Provide the [X, Y] coordinate of the cell's center where the given text is located.  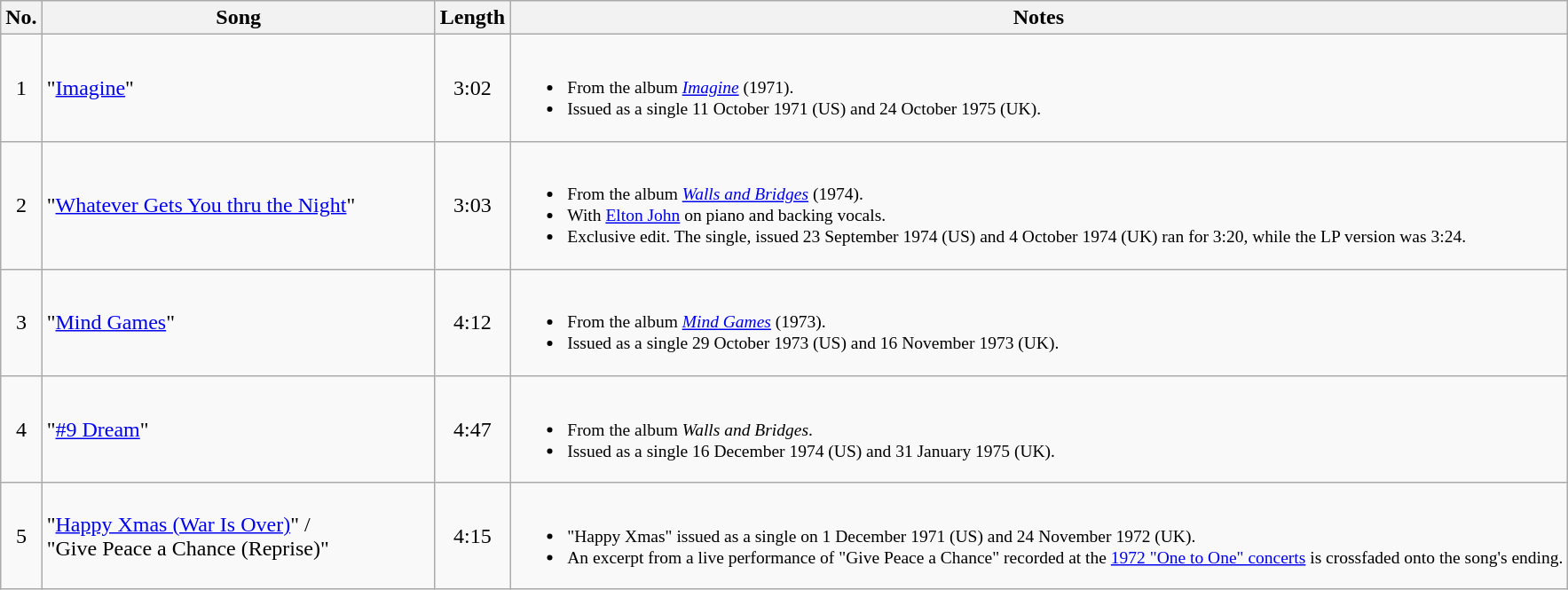
"Happy Xmas (War Is Over)" /"Give Peace a Chance (Reprise)" [238, 536]
"Imagine" [238, 88]
4:15 [472, 536]
3 [21, 322]
2 [21, 205]
4 [21, 429]
"#9 Dream" [238, 429]
From the album Walls and Bridges.Issued as a single 16 December 1974 (US) and 31 January 1975 (UK). [1038, 429]
Length [472, 18]
1 [21, 88]
Notes [1038, 18]
5 [21, 536]
4:47 [472, 429]
Song [238, 18]
From the album Imagine (1971).Issued as a single 11 October 1971 (US) and 24 October 1975 (UK). [1038, 88]
4:12 [472, 322]
3:02 [472, 88]
No. [21, 18]
"Mind Games" [238, 322]
From the album Mind Games (1973).Issued as a single 29 October 1973 (US) and 16 November 1973 (UK). [1038, 322]
3:03 [472, 205]
"Whatever Gets You thru the Night" [238, 205]
